Locate the cell with the specified text and output its [X, Y] center coordinate. 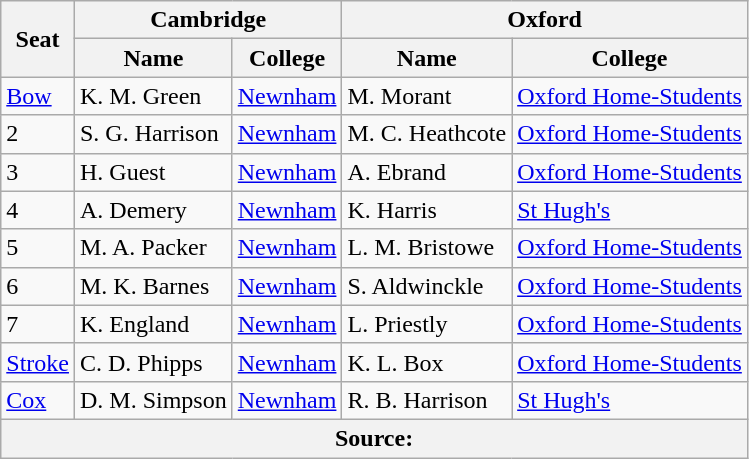
Cox [38, 400]
3 [38, 172]
7 [38, 324]
M. A. Packer [153, 248]
5 [38, 248]
K. England [153, 324]
4 [38, 210]
K. M. Green [153, 96]
D. M. Simpson [153, 400]
Cambridge [208, 20]
2 [38, 134]
M. K. Barnes [153, 286]
L. M. Bristowe [427, 248]
S. G. Harrison [153, 134]
R. B. Harrison [427, 400]
Bow [38, 96]
L. Priestly [427, 324]
S. Aldwinckle [427, 286]
A. Demery [153, 210]
Seat [38, 39]
M. C. Heathcote [427, 134]
K. L. Box [427, 362]
K. Harris [427, 210]
H. Guest [153, 172]
Source: [374, 438]
6 [38, 286]
Stroke [38, 362]
C. D. Phipps [153, 362]
M. Morant [427, 96]
A. Ebrand [427, 172]
Oxford [544, 20]
